Find where the given text appears and provide that cell's center as (X, Y) coordinate. 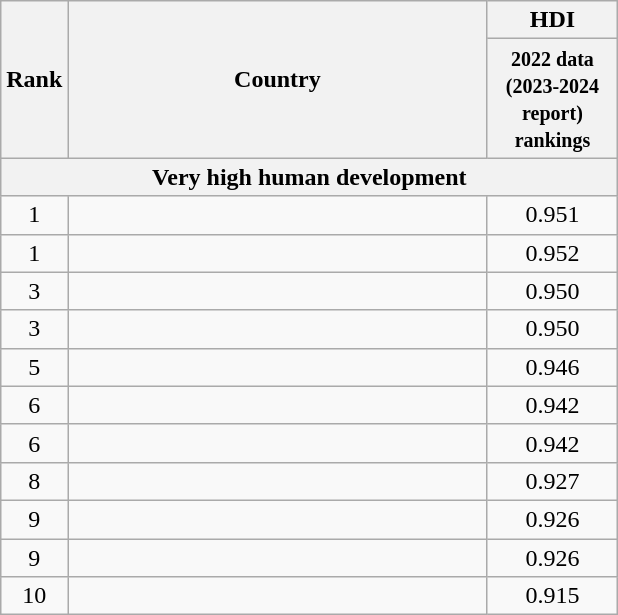
5 (34, 367)
Rank (34, 80)
8 (34, 481)
2022 data (2023-2024 report) rankings (552, 98)
HDI (552, 20)
10 (34, 596)
0.951 (552, 215)
0.946 (552, 367)
0.915 (552, 596)
0.927 (552, 481)
Country (278, 80)
Very high human development (310, 177)
0.952 (552, 253)
